Search for the cell housing the specified text and yield its (X, Y) center coordinate. 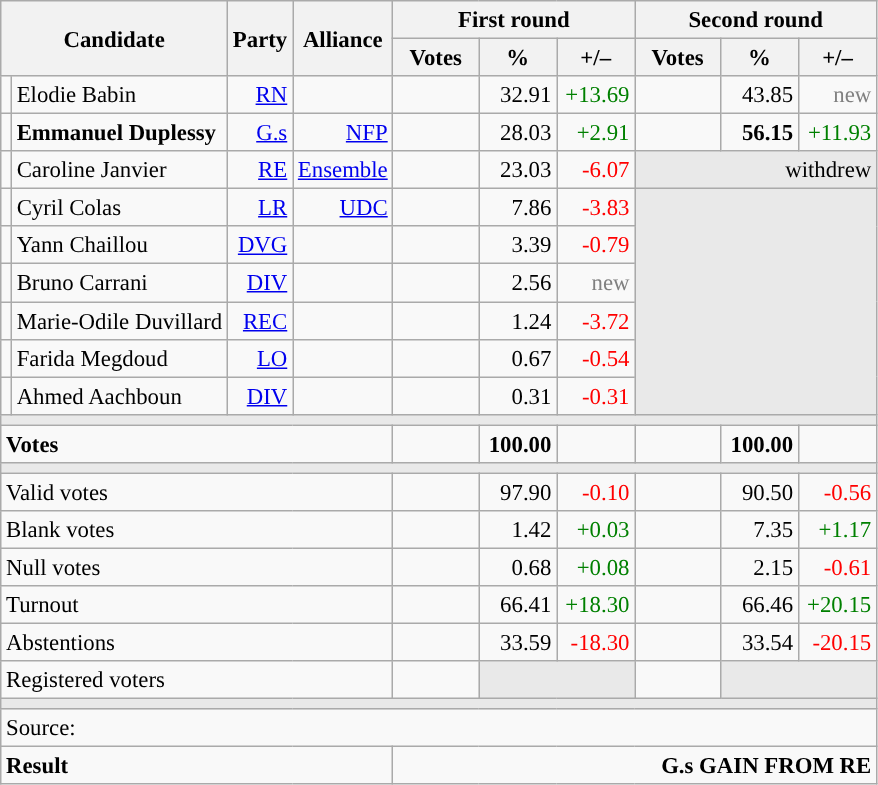
2.56 (518, 283)
+18.30 (596, 605)
Second round (756, 20)
Valid votes (197, 492)
-3.72 (596, 321)
Bruno Carrani (119, 283)
43.85 (759, 95)
Cyril Colas (119, 208)
Result (197, 766)
66.46 (759, 605)
+11.93 (837, 133)
Ensemble (343, 170)
Registered voters (197, 680)
1.42 (518, 530)
REC (260, 321)
32.91 (518, 95)
G.s GAIN FROM RE (635, 766)
Yann Chaillou (119, 245)
-18.30 (596, 643)
0.68 (518, 567)
NFP (343, 133)
LR (260, 208)
UDC (343, 208)
66.41 (518, 605)
Turnout (197, 605)
Caroline Janvier (119, 170)
33.54 (759, 643)
RN (260, 95)
Elodie Babin (119, 95)
23.03 (518, 170)
2.15 (759, 567)
+13.69 (596, 95)
Farida Megdoud (119, 358)
33.59 (518, 643)
-3.83 (596, 208)
7.86 (518, 208)
G.s (260, 133)
Marie-Odile Duvillard (119, 321)
Alliance (343, 38)
0.31 (518, 396)
Emmanuel Duplessy (119, 133)
-6.07 (596, 170)
withdrew (756, 170)
Party (260, 38)
+2.91 (596, 133)
-0.31 (596, 396)
Abstentions (197, 643)
-0.79 (596, 245)
+0.08 (596, 567)
-0.61 (837, 567)
-0.56 (837, 492)
-0.54 (596, 358)
Candidate (114, 38)
90.50 (759, 492)
56.15 (759, 133)
RE (260, 170)
0.67 (518, 358)
3.39 (518, 245)
97.90 (518, 492)
+1.17 (837, 530)
1.24 (518, 321)
Blank votes (197, 530)
DVG (260, 245)
Ahmed Aachboun (119, 396)
Source: (439, 728)
+20.15 (837, 605)
7.35 (759, 530)
28.03 (518, 133)
First round (514, 20)
Null votes (197, 567)
-0.10 (596, 492)
LO (260, 358)
+0.03 (596, 530)
-20.15 (837, 643)
